For the text-containing cell, return its midpoint in (X, Y) coordinate format. 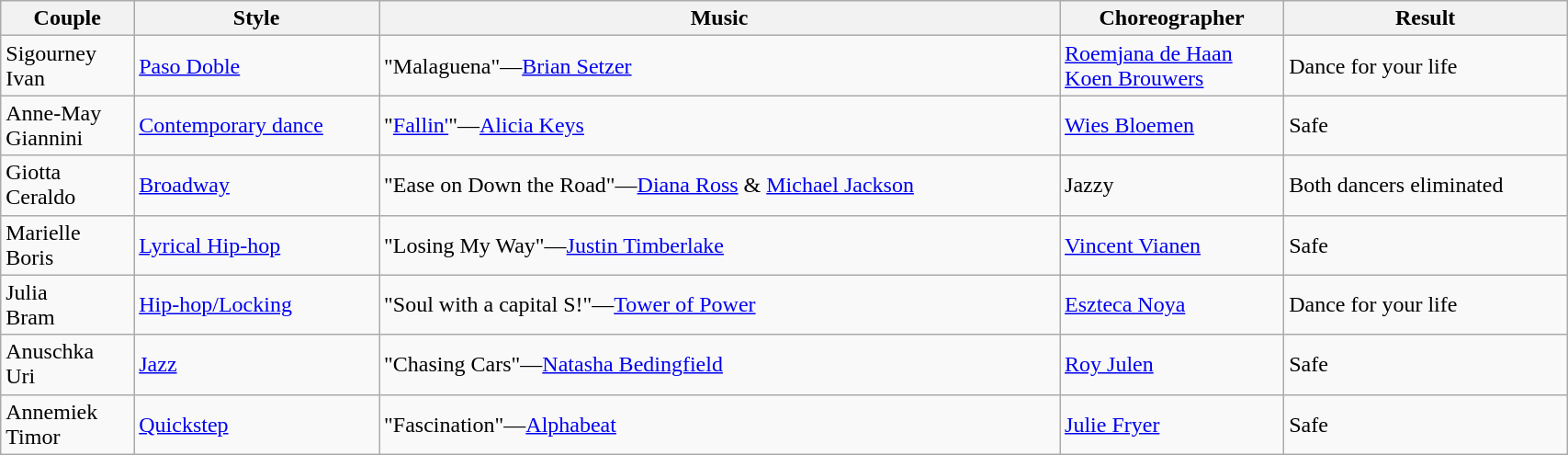
AnnemiekTimor (68, 425)
Anne-MayGiannini (68, 125)
Eszteca Noya (1172, 305)
MarielleBoris (68, 245)
SigourneyIvan (68, 66)
Paso Doble (257, 66)
"Chasing Cars"—Natasha Bedingfield (720, 364)
Music (720, 18)
Couple (68, 18)
Style (257, 18)
"Fallin'"—Alicia Keys (720, 125)
"Fascination"—Alphabeat (720, 425)
Result (1426, 18)
Lyrical Hip-hop (257, 245)
Both dancers eliminated (1426, 186)
Hip-hop/Locking (257, 305)
AnuschkaUri (68, 364)
Quickstep (257, 425)
Vincent Vianen (1172, 245)
"Malaguena"—Brian Setzer (720, 66)
"Soul with a capital S!"—Tower of Power (720, 305)
Contemporary dance (257, 125)
Jazz (257, 364)
Julie Fryer (1172, 425)
Choreographer (1172, 18)
Wies Bloemen (1172, 125)
Roy Julen (1172, 364)
Roemjana de HaanKoen Brouwers (1172, 66)
Broadway (257, 186)
"Losing My Way"—Justin Timberlake (720, 245)
"Ease on Down the Road"—Diana Ross & Michael Jackson (720, 186)
JuliaBram (68, 305)
GiottaCeraldo (68, 186)
Jazzy (1172, 186)
